Find where the given text appears and provide that cell's center as (x, y) coordinate. 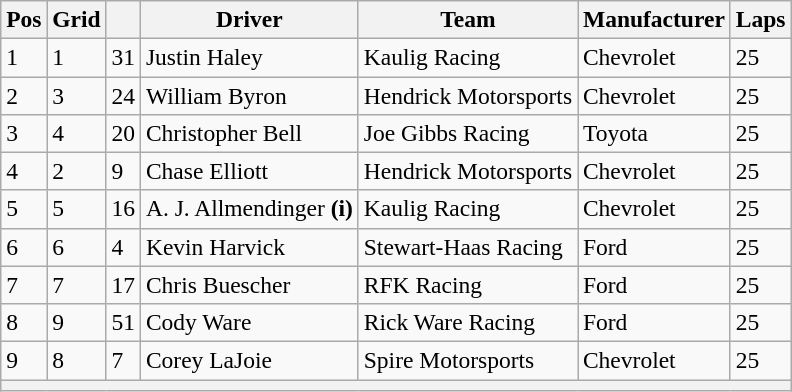
Pos (24, 19)
Cody Ware (249, 322)
Laps (760, 19)
RFK Racing (468, 285)
Rick Ware Racing (468, 322)
Corey LaJoie (249, 360)
20 (123, 133)
16 (123, 209)
Grid (76, 19)
51 (123, 322)
Chase Elliott (249, 171)
Driver (249, 19)
Team (468, 19)
Spire Motorsports (468, 360)
Justin Haley (249, 57)
Christopher Bell (249, 133)
Manufacturer (654, 19)
Toyota (654, 133)
Stewart-Haas Racing (468, 247)
Chris Buescher (249, 285)
Joe Gibbs Racing (468, 133)
A. J. Allmendinger (i) (249, 209)
31 (123, 57)
24 (123, 95)
17 (123, 285)
William Byron (249, 95)
Kevin Harvick (249, 247)
